Return (x, y) of the center of cell containing provided text 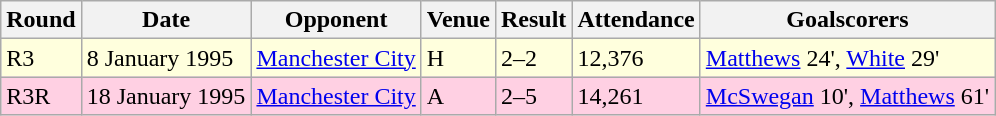
Attendance (636, 20)
R3 (41, 58)
Venue (458, 20)
A (458, 96)
Date (166, 20)
12,376 (636, 58)
Round (41, 20)
Matthews 24', White 29' (847, 58)
R3R (41, 96)
18 January 1995 (166, 96)
2–2 (533, 58)
8 January 1995 (166, 58)
H (458, 58)
McSwegan 10', Matthews 61' (847, 96)
Result (533, 20)
2–5 (533, 96)
Goalscorers (847, 20)
14,261 (636, 96)
Opponent (336, 20)
